Pinpoint the cell where the given text exists, returning its [x, y] midpoint coordinate. 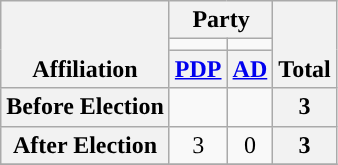
0 [250, 145]
Party [220, 20]
PDP [198, 69]
Affiliation [86, 44]
After Election [86, 145]
Total [305, 44]
AD [250, 69]
Before Election [86, 107]
